Provide the (X, Y) coordinate of the cell's center where the given text is located.  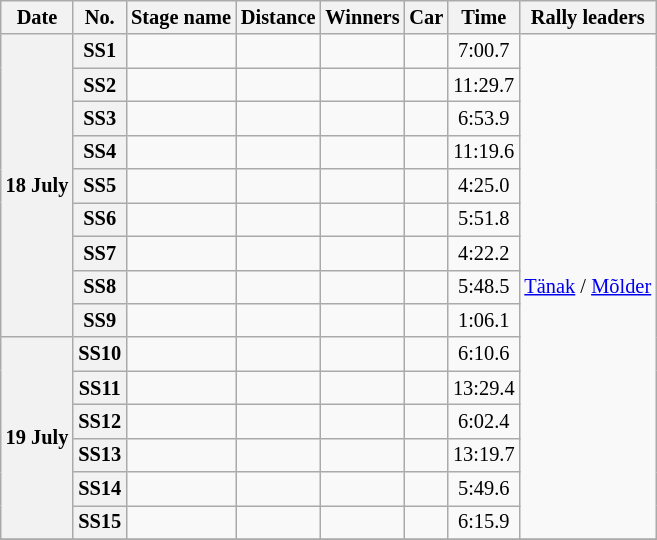
19 July (38, 438)
18 July (38, 186)
5:48.5 (484, 287)
SS6 (100, 219)
SS13 (100, 455)
Time (484, 17)
4:25.0 (484, 186)
Rally leaders (588, 17)
7:00.7 (484, 51)
Car (426, 17)
11:29.7 (484, 85)
1:06.1 (484, 320)
Date (38, 17)
4:22.2 (484, 253)
Tänak / Mõlder (588, 286)
5:51.8 (484, 219)
Distance (278, 17)
6:02.4 (484, 421)
SS8 (100, 287)
13:19.7 (484, 455)
13:29.4 (484, 388)
SS3 (100, 118)
6:10.6 (484, 354)
Stage name (181, 17)
SS9 (100, 320)
SS15 (100, 522)
SS10 (100, 354)
Winners (362, 17)
SS5 (100, 186)
SS4 (100, 152)
SS2 (100, 85)
SS7 (100, 253)
No. (100, 17)
5:49.6 (484, 489)
11:19.6 (484, 152)
SS11 (100, 388)
6:53.9 (484, 118)
SS1 (100, 51)
6:15.9 (484, 522)
SS14 (100, 489)
SS12 (100, 421)
